Provide the [x, y] coordinate of the cell's center where the given text is located.  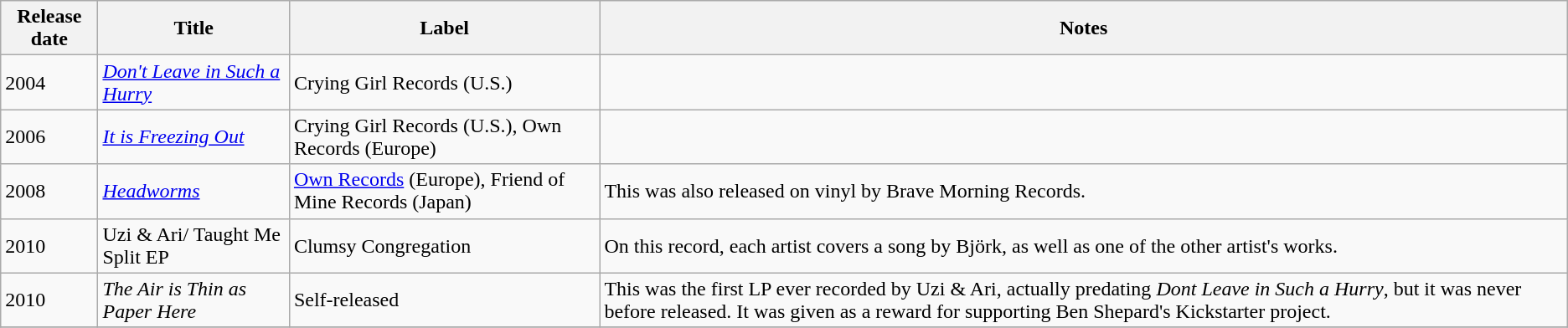
The Air is Thin as Paper Here [193, 300]
Own Records (Europe), Friend of Mine Records (Japan) [444, 191]
Self-released [444, 300]
2004 [49, 82]
Uzi & Ari/ Taught Me Split EP [193, 246]
Release date [49, 28]
Crying Girl Records (U.S.) [444, 82]
Title [193, 28]
Headworms [193, 191]
2008 [49, 191]
Notes [1084, 28]
It is Freezing Out [193, 137]
On this record, each artist covers a song by Björk, as well as one of the other artist's works. [1084, 246]
Don't Leave in Such a Hurry [193, 82]
Clumsy Congregation [444, 246]
2006 [49, 137]
This was also released on vinyl by Brave Morning Records. [1084, 191]
Crying Girl Records (U.S.), Own Records (Europe) [444, 137]
Label [444, 28]
